Find where the given text appears and provide that cell's center as (x, y) coordinate. 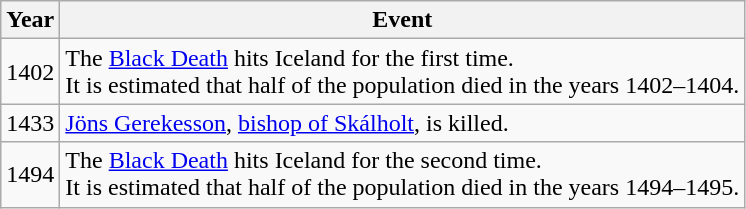
1433 (30, 123)
Year (30, 20)
Event (402, 20)
Jöns Gerekesson, bishop of Skálholt, is killed. (402, 123)
The Black Death hits Iceland for the second time.It is estimated that half of the population died in the years 1494–1495. (402, 174)
1494 (30, 174)
1402 (30, 72)
The Black Death hits Iceland for the first time.It is estimated that half of the population died in the years 1402–1404. (402, 72)
